Output the [X, Y] coordinate of the center of the cell containing the given text.  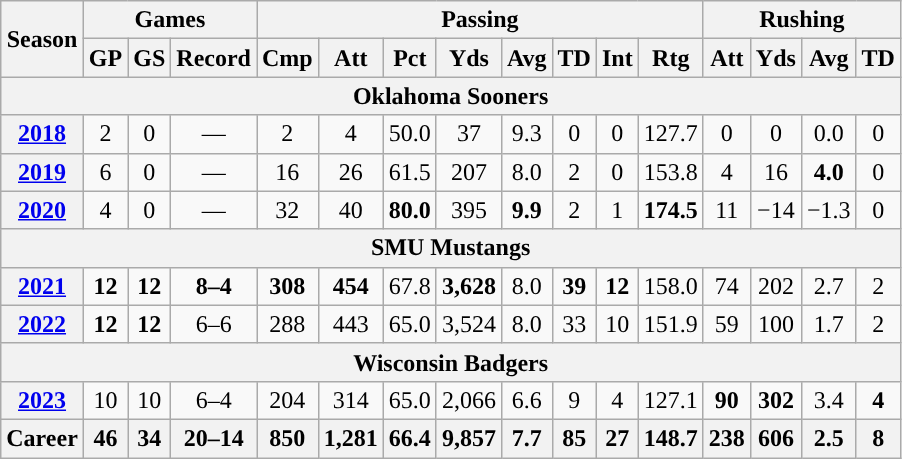
2.5 [828, 438]
85 [574, 438]
204 [287, 400]
9,857 [468, 438]
2022 [42, 324]
308 [287, 286]
8 [878, 438]
Cmp [287, 58]
9 [574, 400]
2,066 [468, 400]
Oklahoma Sooners [451, 96]
Rushing [802, 20]
0.0 [828, 134]
Season [42, 39]
3.4 [828, 400]
850 [287, 438]
2018 [42, 134]
Rtg [670, 58]
50.0 [410, 134]
11 [726, 210]
90 [726, 400]
Int [617, 58]
288 [287, 324]
34 [150, 438]
4.0 [828, 172]
80.0 [410, 210]
46 [105, 438]
202 [776, 286]
302 [776, 400]
9.9 [526, 210]
158.0 [670, 286]
GS [150, 58]
Games [170, 20]
2019 [42, 172]
Pct [410, 58]
7.7 [526, 438]
37 [468, 134]
174.5 [670, 210]
238 [726, 438]
9.3 [526, 134]
3,628 [468, 286]
127.7 [670, 134]
314 [350, 400]
6–4 [214, 400]
61.5 [410, 172]
Career [42, 438]
−1.3 [828, 210]
454 [350, 286]
148.7 [670, 438]
33 [574, 324]
606 [776, 438]
26 [350, 172]
127.1 [670, 400]
207 [468, 172]
2.7 [828, 286]
40 [350, 210]
153.8 [670, 172]
3,524 [468, 324]
32 [287, 210]
GP [105, 58]
20–14 [214, 438]
6–6 [214, 324]
2020 [42, 210]
2021 [42, 286]
1 [617, 210]
1,281 [350, 438]
66.4 [410, 438]
6.6 [526, 400]
Wisconsin Badgers [451, 362]
67.8 [410, 286]
8–4 [214, 286]
151.9 [670, 324]
100 [776, 324]
59 [726, 324]
1.7 [828, 324]
Record [214, 58]
2023 [42, 400]
SMU Mustangs [451, 248]
Passing [480, 20]
6 [105, 172]
443 [350, 324]
−14 [776, 210]
39 [574, 286]
27 [617, 438]
395 [468, 210]
74 [726, 286]
